For the text-containing cell, return its midpoint in (x, y) coordinate format. 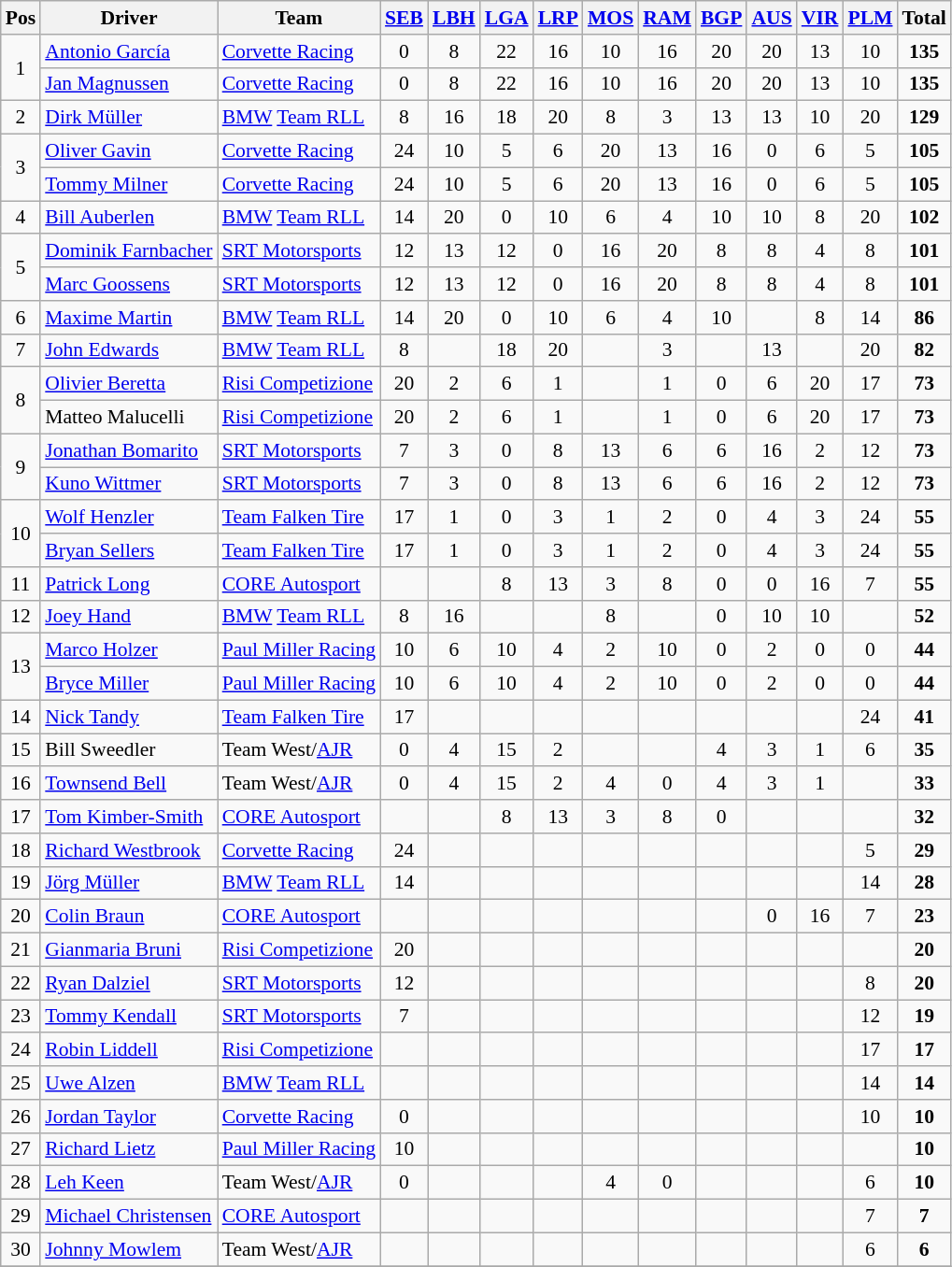
52 (925, 617)
LBH (454, 18)
Marc Goossens (129, 284)
86 (925, 318)
Total (925, 18)
MOS (611, 18)
LGA (506, 18)
Wolf Henzler (129, 518)
Gianmaria Bruni (129, 950)
Driver (129, 18)
Dominik Farnbacher (129, 251)
9 (21, 467)
Jan Magnussen (129, 84)
BGP (721, 18)
Uwe Alzen (129, 1083)
Tommy Milner (129, 184)
Michael Christensen (129, 1217)
Dirk Müller (129, 118)
Johnny Mowlem (129, 1249)
Tom Kimber-Smith (129, 817)
Kuno Wittmer (129, 484)
Richard Westbrook (129, 850)
Oliver Gavin (129, 151)
Marco Holzer (129, 650)
25 (21, 1083)
Colin Braun (129, 917)
PLM (870, 18)
Robin Liddell (129, 1050)
102 (925, 218)
AUS (772, 18)
Maxime Martin (129, 318)
Olivier Beretta (129, 384)
11 (21, 584)
Antonio García (129, 51)
Tommy Kendall (129, 1017)
82 (925, 350)
VIR (820, 18)
Ryan Dalziel (129, 983)
SEB (404, 18)
Leh Keen (129, 1183)
Bill Auberlen (129, 218)
Pos (21, 18)
Bryce Miller (129, 684)
Team (299, 18)
John Edwards (129, 350)
30 (21, 1249)
Jörg Müller (129, 883)
32 (925, 817)
Richard Lietz (129, 1149)
21 (21, 950)
Joey Hand (129, 617)
Matteo Malucelli (129, 418)
27 (21, 1149)
Bryan Sellers (129, 550)
Bill Sweedler (129, 750)
33 (925, 784)
Nick Tandy (129, 717)
Patrick Long (129, 584)
129 (925, 118)
Townsend Bell (129, 784)
Jordan Taylor (129, 1117)
Jonathan Bomarito (129, 450)
26 (21, 1117)
LRP (559, 18)
35 (925, 750)
RAM (667, 18)
41 (925, 717)
